For the text-containing cell, return its midpoint in [x, y] coordinate format. 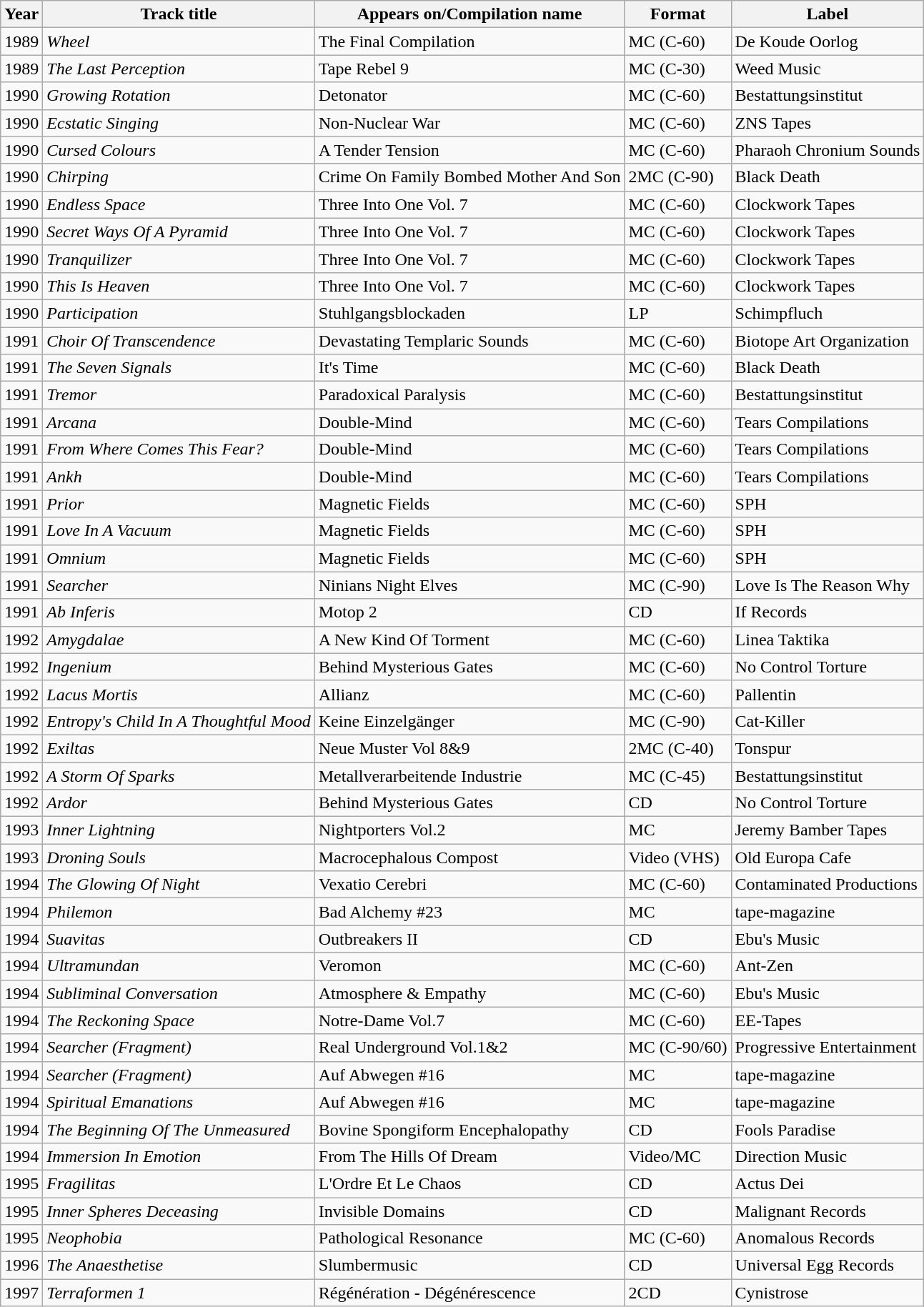
Jeremy Bamber Tapes [828, 830]
The Beginning Of The Unmeasured [179, 1129]
ZNS Tapes [828, 123]
The Anaesthetise [179, 1266]
L'Ordre Et Le Chaos [470, 1183]
Neophobia [179, 1238]
Nightporters Vol.2 [470, 830]
Weed Music [828, 69]
Non-Nuclear War [470, 123]
Entropy's Child In A Thoughtful Mood [179, 721]
EE-Tapes [828, 1020]
Ecstatic Singing [179, 123]
Ankh [179, 477]
Tremor [179, 395]
This Is Heaven [179, 286]
Anomalous Records [828, 1238]
The Final Compilation [470, 41]
Fools Paradise [828, 1129]
Chirping [179, 177]
Amygdalae [179, 640]
2MC (C-90) [677, 177]
MC (C-90/60) [677, 1048]
MC (C-30) [677, 69]
1996 [21, 1266]
Immersion In Emotion [179, 1156]
Cat-Killer [828, 721]
Ingenium [179, 667]
Love In A Vacuum [179, 531]
From The Hills Of Dream [470, 1156]
From Where Comes This Fear? [179, 449]
Choir Of Transcendence [179, 341]
Slumbermusic [470, 1266]
Participation [179, 313]
Bovine Spongiform Encephalopathy [470, 1129]
Veromon [470, 966]
Label [828, 14]
1997 [21, 1293]
A Tender Tension [470, 150]
De Koude Oorlog [828, 41]
MC (C-45) [677, 775]
Bad Alchemy #23 [470, 912]
A New Kind Of Torment [470, 640]
Macrocephalous Compost [470, 858]
Endless Space [179, 204]
Linea Taktika [828, 640]
Love Is The Reason Why [828, 585]
The Last Perception [179, 69]
Contaminated Productions [828, 885]
Year [21, 14]
It's Time [470, 368]
Secret Ways Of A Pyramid [179, 232]
Stuhlgangsblockaden [470, 313]
Tranquilizer [179, 259]
Ab Inferis [179, 612]
Inner Spheres Deceasing [179, 1211]
Video/MC [677, 1156]
Terraformen 1 [179, 1293]
Allianz [470, 694]
Suavitas [179, 939]
Droning Souls [179, 858]
The Seven Signals [179, 368]
The Reckoning Space [179, 1020]
Appears on/Compilation name [470, 14]
Lacus Mortis [179, 694]
Detonator [470, 96]
Ardor [179, 803]
Biotope Art Organization [828, 341]
Track title [179, 14]
Notre-Dame Vol.7 [470, 1020]
Subliminal Conversation [179, 993]
Invisible Domains [470, 1211]
Spiritual Emanations [179, 1102]
Régénération - Dégénérescence [470, 1293]
LP [677, 313]
Ninians Night Elves [470, 585]
Motop 2 [470, 612]
Cynistrose [828, 1293]
Keine Einzelgänger [470, 721]
Pharaoh Chronium Sounds [828, 150]
2CD [677, 1293]
Prior [179, 504]
Devastating Templaric Sounds [470, 341]
Old Europa Cafe [828, 858]
Format [677, 14]
Video (VHS) [677, 858]
Wheel [179, 41]
Omnium [179, 558]
Exiltas [179, 748]
Cursed Colours [179, 150]
Fragilitas [179, 1183]
Tape Rebel 9 [470, 69]
Direction Music [828, 1156]
Inner Lightning [179, 830]
Vexatio Cerebri [470, 885]
Searcher [179, 585]
Pathological Resonance [470, 1238]
Progressive Entertainment [828, 1048]
If Records [828, 612]
Neue Muster Vol 8&9 [470, 748]
Ultramundan [179, 966]
Crime On Family Bombed Mother And Son [470, 177]
2MC (C-40) [677, 748]
Philemon [179, 912]
Schimpfluch [828, 313]
Tonspur [828, 748]
Metallverarbeitende Industrie [470, 775]
Universal Egg Records [828, 1266]
Growing Rotation [179, 96]
Outbreakers II [470, 939]
Real Underground Vol.1&2 [470, 1048]
A Storm Of Sparks [179, 775]
Arcana [179, 422]
Actus Dei [828, 1183]
Pallentin [828, 694]
Paradoxical Paralysis [470, 395]
Malignant Records [828, 1211]
Ant-Zen [828, 966]
Atmosphere & Empathy [470, 993]
The Glowing Of Night [179, 885]
